Scan for the cell matching the given text and deliver its [X, Y] coordinate at center. 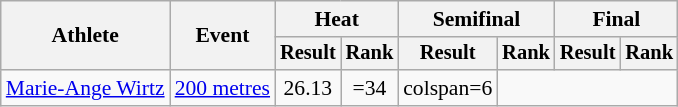
26.13 [308, 88]
=34 [370, 88]
Heat [336, 19]
200 metres [222, 88]
Event [222, 36]
Semifinal [476, 19]
Final [616, 19]
Marie-Ange Wirtz [86, 88]
colspan=6 [448, 88]
Athlete [86, 36]
